Return (x, y) of the center of cell containing provided text 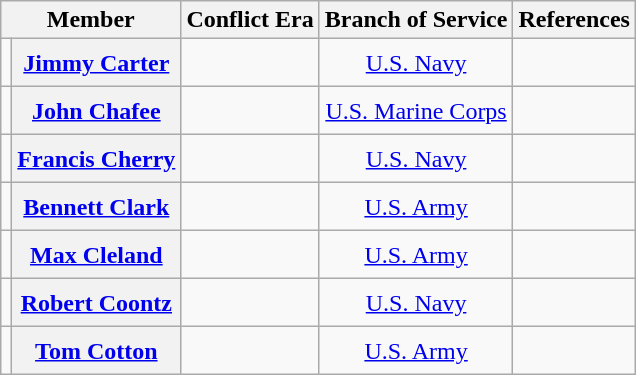
John Chafee (96, 111)
Jimmy Carter (96, 63)
Francis Cherry (96, 159)
Tom Cotton (96, 351)
Conflict Era (250, 20)
Member (91, 20)
Robert Coontz (96, 303)
Branch of Service (416, 20)
References (574, 20)
Bennett Clark (96, 207)
U.S. Marine Corps (416, 111)
Max Cleland (96, 255)
